Return the [x, y] coordinate for the center point of the cell that contains the specified text.  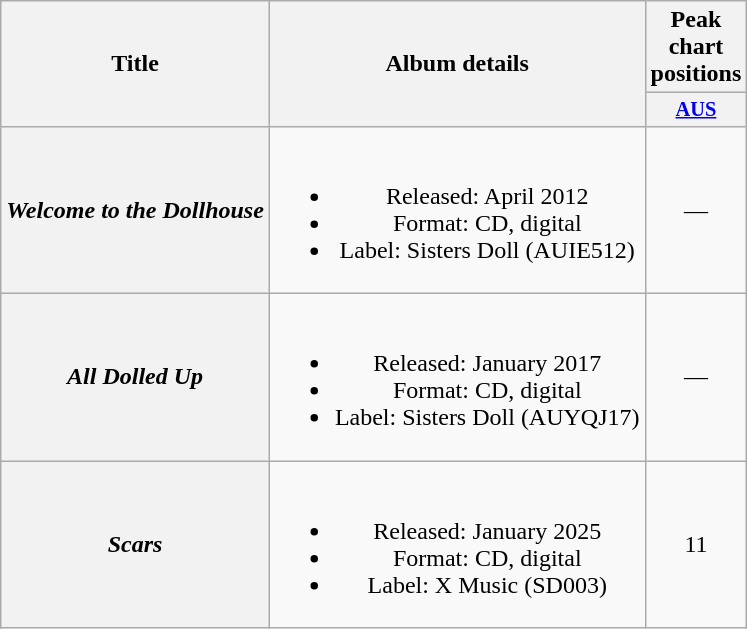
Released: January 2017Format: CD, digitalLabel: Sisters Doll (AUYQJ17) [457, 378]
Title [136, 64]
Peak chartpositions [696, 47]
Scars [136, 544]
Welcome to the Dollhouse [136, 210]
Released: April 2012Format: CD, digitalLabel: Sisters Doll (AUIE512) [457, 210]
AUS [696, 110]
Album details [457, 64]
All Dolled Up [136, 378]
Released: January 2025Format: CD, digitalLabel: X Music (SD003) [457, 544]
11 [696, 544]
